Pinpoint the cell where the given text exists, returning its (X, Y) midpoint coordinate. 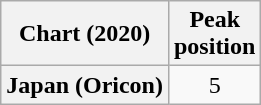
Japan (Oricon) (85, 85)
5 (214, 85)
Chart (2020) (85, 34)
Peakposition (214, 34)
